Output the [x, y] coordinate of the center of the cell containing the given text.  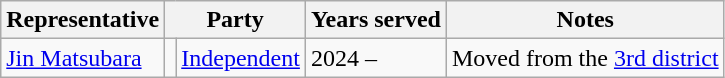
Independent [241, 58]
Party [236, 20]
2024 – [376, 58]
Representative [83, 20]
Jin Matsubara [83, 58]
Notes [585, 20]
Moved from the 3rd district [585, 58]
Years served [376, 20]
